Locate the cell with the specified text and output its (X, Y) center coordinate. 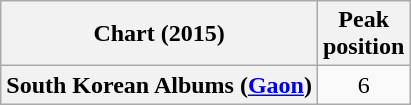
South Korean Albums (Gaon) (160, 85)
Chart (2015) (160, 34)
6 (363, 85)
Peakposition (363, 34)
